Scan for the cell matching the given text and deliver its [x, y] coordinate at center. 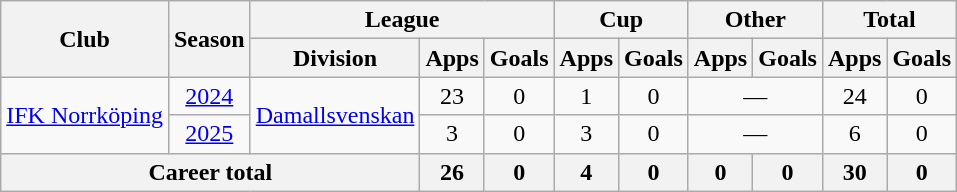
2025 [209, 134]
IFK Norrköping [85, 115]
Division [335, 58]
24 [854, 96]
2024 [209, 96]
1 [586, 96]
6 [854, 134]
Damallsvenskan [335, 115]
23 [452, 96]
26 [452, 172]
30 [854, 172]
League [402, 20]
Club [85, 39]
Total [889, 20]
Season [209, 39]
Career total [210, 172]
Cup [621, 20]
Other [755, 20]
4 [586, 172]
